Pinpoint the cell where the given text exists, returning its [x, y] midpoint coordinate. 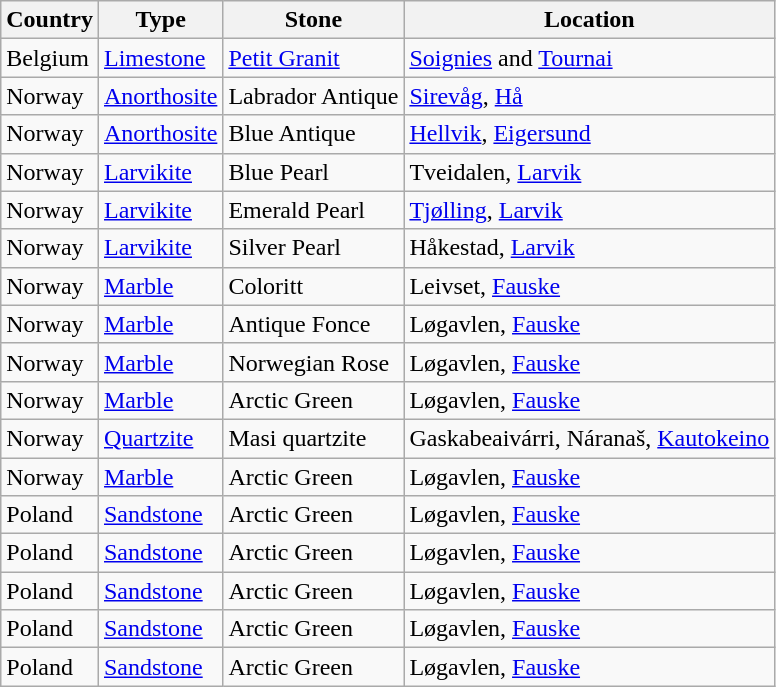
Limestone [160, 58]
Belgium [50, 58]
Blue Antique [314, 134]
Norwegian Rose [314, 362]
Emerald Pearl [314, 210]
Blue Pearl [314, 172]
Location [590, 20]
Antique Fonce [314, 324]
Sirevåg, Hå [590, 96]
Type [160, 20]
Leivset, Fauske [590, 286]
Labrador Antique [314, 96]
Håkestad, Larvik [590, 248]
Petit Granit [314, 58]
Country [50, 20]
Silver Pearl [314, 248]
Masi quartzite [314, 438]
Quartzite [160, 438]
Soignies and Tournai [590, 58]
Coloritt [314, 286]
Gaskabeaivárri, Náranaš, Kautokeino [590, 438]
Tjølling, Larvik [590, 210]
Stone [314, 20]
Hellvik, Eigersund [590, 134]
Tveidalen, Larvik [590, 172]
